Identify which cell holds the provided text, then report its [X, Y] central coordinate. 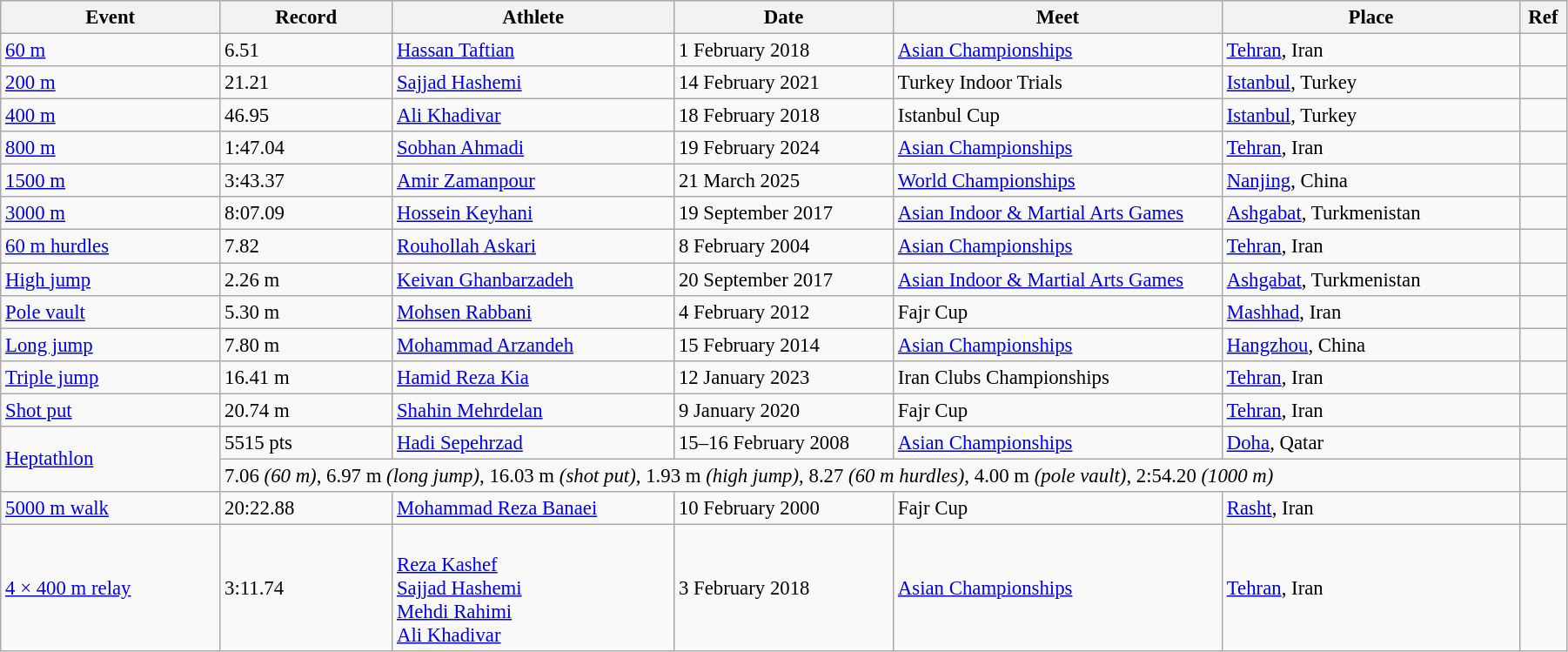
15 February 2014 [784, 345]
Mashhad, Iran [1370, 312]
Reza KashefSajjad HashemiMehdi RahimiAli Khadivar [533, 588]
20:22.88 [306, 508]
Hangzhou, China [1370, 345]
Rasht, Iran [1370, 508]
Doha, Qatar [1370, 443]
3:11.74 [306, 588]
Rouhollah Askari [533, 246]
3000 m [111, 213]
400 m [111, 116]
18 February 2018 [784, 116]
Mohammad Arzandeh [533, 345]
7.06 (60 m), 6.97 m (long jump), 16.03 m (shot put), 1.93 m (high jump), 8.27 (60 m hurdles), 4.00 m (pole vault), 2:54.20 (1000 m) [870, 475]
7.80 m [306, 345]
12 January 2023 [784, 377]
1500 m [111, 181]
2.26 m [306, 279]
Ali Khadivar [533, 116]
Shahin Mehrdelan [533, 410]
Sobhan Ahmadi [533, 148]
1 February 2018 [784, 50]
5515 pts [306, 443]
60 m [111, 50]
200 m [111, 83]
World Championships [1058, 181]
Istanbul Cup [1058, 116]
14 February 2021 [784, 83]
5000 m walk [111, 508]
Hadi Sepehrzad [533, 443]
Pole vault [111, 312]
46.95 [306, 116]
Hassan Taftian [533, 50]
Shot put [111, 410]
Long jump [111, 345]
Meet [1058, 17]
20 September 2017 [784, 279]
800 m [111, 148]
8 February 2004 [784, 246]
21 March 2025 [784, 181]
21.21 [306, 83]
10 February 2000 [784, 508]
Hossein Keyhani [533, 213]
High jump [111, 279]
60 m hurdles [111, 246]
Keivan Ghanbarzadeh [533, 279]
Sajjad Hashemi [533, 83]
6.51 [306, 50]
Ref [1543, 17]
Triple jump [111, 377]
4 February 2012 [784, 312]
Date [784, 17]
Hamid Reza Kia [533, 377]
Record [306, 17]
3:43.37 [306, 181]
20.74 m [306, 410]
Heptathlon [111, 460]
Mohsen Rabbani [533, 312]
Amir Zamanpour [533, 181]
8:07.09 [306, 213]
Athlete [533, 17]
Iran Clubs Championships [1058, 377]
15–16 February 2008 [784, 443]
1:47.04 [306, 148]
19 February 2024 [784, 148]
16.41 m [306, 377]
5.30 m [306, 312]
Turkey Indoor Trials [1058, 83]
9 January 2020 [784, 410]
Event [111, 17]
Place [1370, 17]
3 February 2018 [784, 588]
4 × 400 m relay [111, 588]
19 September 2017 [784, 213]
7.82 [306, 246]
Nanjing, China [1370, 181]
Mohammad Reza Banaei [533, 508]
